Detect which cell encompasses the target text, then output its [x, y] center coordinate. 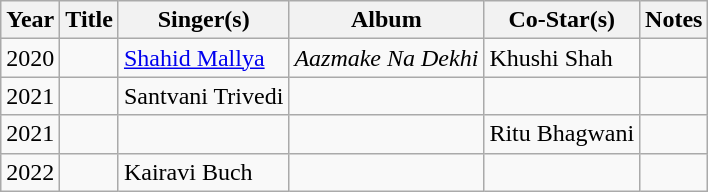
Year [30, 20]
Notes [674, 20]
Co-Star(s) [562, 20]
Santvani Trivedi [203, 96]
Singer(s) [203, 20]
2022 [30, 172]
Aazmake Na Dekhi [386, 58]
Shahid Mallya [203, 58]
Khushi Shah [562, 58]
Title [90, 20]
Album [386, 20]
2020 [30, 58]
Kairavi Buch [203, 172]
Ritu Bhagwani [562, 134]
